Find where the given text appears and provide that cell's center as (X, Y) coordinate. 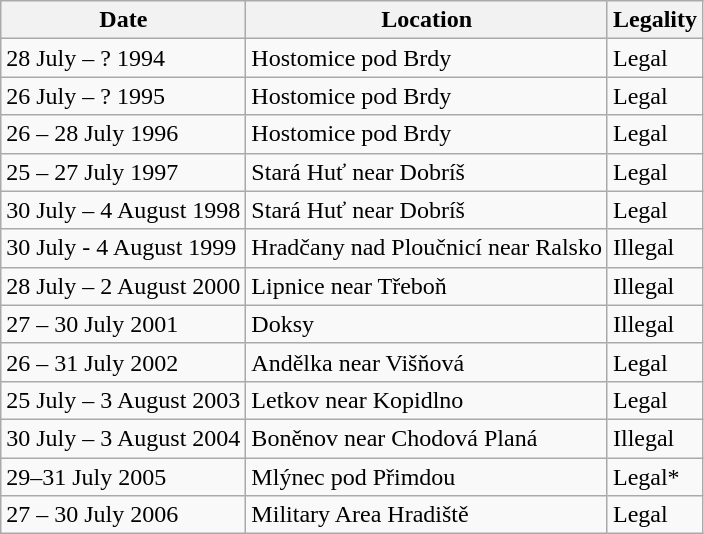
Boněnov near Chodová Planá (427, 438)
27 – 30 July 2006 (124, 515)
30 July – 3 August 2004 (124, 438)
Mlýnec pod Přimdou (427, 477)
26 July – ? 1995 (124, 96)
28 July – 2 August 2000 (124, 286)
Andělka near Višňová (427, 362)
30 July – 4 August 1998 (124, 210)
Location (427, 20)
25 July – 3 August 2003 (124, 400)
30 July - 4 August 1999 (124, 248)
Military Area Hradiště (427, 515)
Doksy (427, 324)
27 – 30 July 2001 (124, 324)
26 – 28 July 1996 (124, 134)
Legal* (654, 477)
Lipnice near Třeboň (427, 286)
25 – 27 July 1997 (124, 172)
Letkov near Kopidlno (427, 400)
26 – 31 July 2002 (124, 362)
28 July – ? 1994 (124, 58)
Hradčany nad Ploučnicí near Ralsko (427, 248)
Legality (654, 20)
29–31 July 2005 (124, 477)
Date (124, 20)
